Return the [x, y] coordinate for the center point of the cell that contains the specified text.  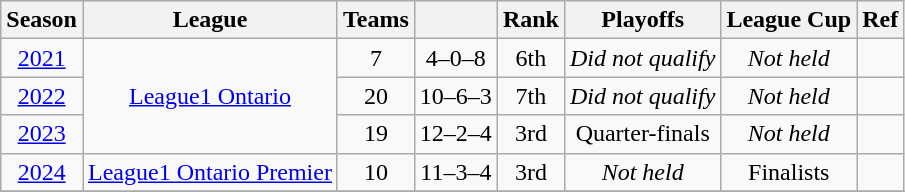
Ref [880, 20]
League Cup [789, 20]
19 [376, 134]
4–0–8 [456, 58]
League [210, 20]
11–3–4 [456, 172]
League1 Ontario [210, 96]
10–6–3 [456, 96]
2024 [42, 172]
Season [42, 20]
7 [376, 58]
League1 Ontario Premier [210, 172]
6th [530, 58]
Finalists [789, 172]
2022 [42, 96]
10 [376, 172]
Playoffs [642, 20]
12–2–4 [456, 134]
Quarter-finals [642, 134]
2021 [42, 58]
20 [376, 96]
Teams [376, 20]
7th [530, 96]
2023 [42, 134]
Rank [530, 20]
